Determine the (x, y) coordinate at the center of the cell enclosing the given text.  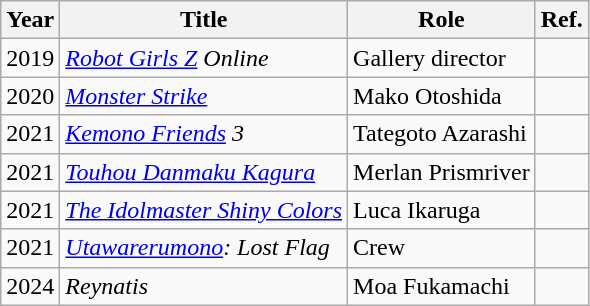
Monster Strike (204, 96)
Ref. (562, 20)
Year (30, 20)
Title (204, 20)
The Idolmaster Shiny Colors (204, 210)
Gallery director (442, 58)
Role (442, 20)
Moa Fukamachi (442, 286)
Kemono Friends 3 (204, 134)
2019 (30, 58)
Mako Otoshida (442, 96)
2020 (30, 96)
Luca Ikaruga (442, 210)
Reynatis (204, 286)
2024 (30, 286)
Touhou Danmaku Kagura (204, 172)
Crew (442, 248)
Merlan Prismriver (442, 172)
Utawarerumono: Lost Flag (204, 248)
Robot Girls Z Online (204, 58)
Tategoto Azarashi (442, 134)
